Identify which cell holds the provided text, then report its [x, y] central coordinate. 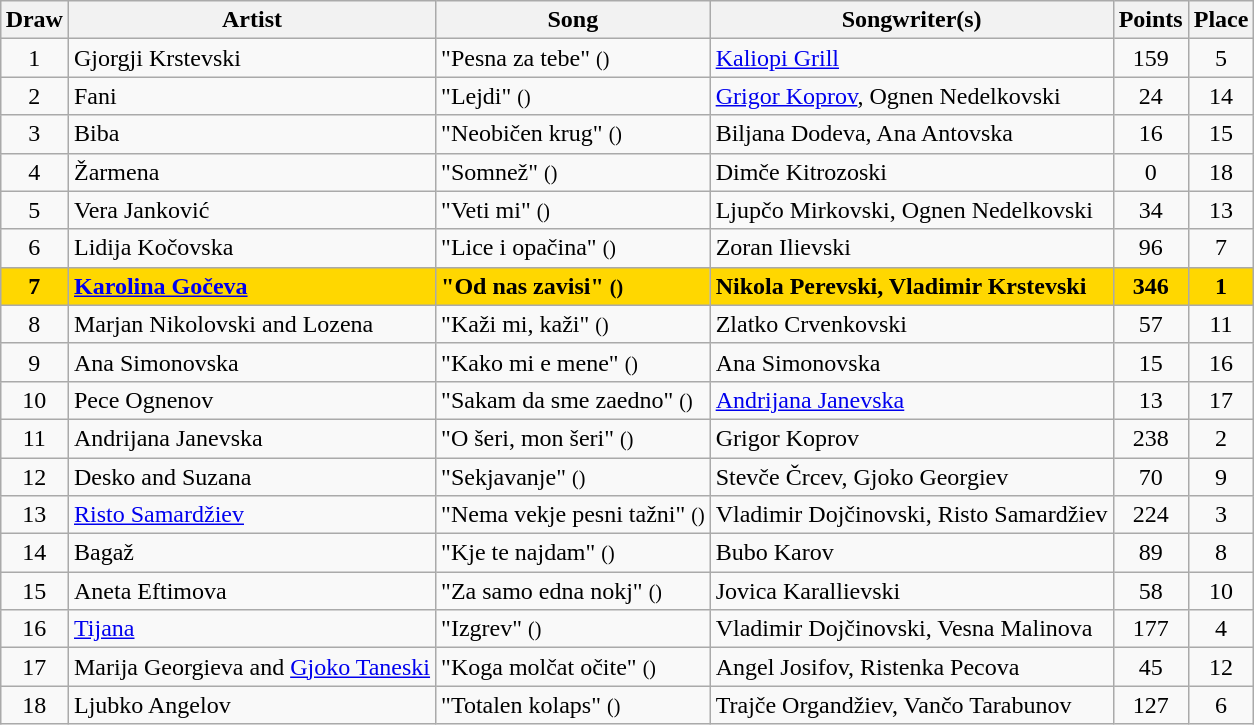
Jovica Karallievski [912, 591]
Zoran Ilievski [912, 248]
Lidija Kočovska [252, 248]
Ljupčo Mirkovski, Ognen Nedelkovski [912, 210]
"O šeri, mon šeri" () [574, 438]
"Od nas zavisi" () [574, 286]
Risto Samardžiev [252, 515]
Vladimir Dojčinovski, Risto Samardžiev [912, 515]
"Nema vekje pesni tažni" () [574, 515]
Trajče Organdžiev, Vančo Tarabunov [912, 705]
"Kaži mi, kaži" () [574, 324]
Song [574, 20]
Desko and Suzana [252, 477]
Ljubko Angelov [252, 705]
Žarmena [252, 172]
Dimče Kitrozoski [912, 172]
"Za samo edna nokj" () [574, 591]
Biba [252, 134]
Gjorgji Krstevski [252, 58]
"Pesna za tebe" () [574, 58]
"Sekjavanje" () [574, 477]
Angel Josifov, Ristenka Pecova [912, 667]
346 [1150, 286]
"Izgrev" () [574, 629]
Marjan Nikolovski and Lozena [252, 324]
Pece Ognenov [252, 400]
34 [1150, 210]
238 [1150, 438]
Bagaž [252, 553]
Draw [34, 20]
0 [1150, 172]
Tijana [252, 629]
Grigor Koprov [912, 438]
"Kako mi e mene" () [574, 362]
Grigor Koprov, Ognen Nedelkovski [912, 96]
Points [1150, 20]
177 [1150, 629]
Kaliopi Grill [912, 58]
Bubo Karov [912, 553]
Zlatko Crvenkovski [912, 324]
89 [1150, 553]
58 [1150, 591]
24 [1150, 96]
"Somnež" () [574, 172]
"Lice i opačina" () [574, 248]
"Veti mi" () [574, 210]
"Neobičen krug" () [574, 134]
"Sakam da sme zaedno" () [574, 400]
159 [1150, 58]
96 [1150, 248]
Biljana Dodeva, Ana Antovska [912, 134]
Vladimir Dojčinovski, Vesna Malinova [912, 629]
Place [1221, 20]
Stevče Črcev, Gjoko Georgiev [912, 477]
57 [1150, 324]
Karolina Gočeva [252, 286]
70 [1150, 477]
"Lejdi" () [574, 96]
224 [1150, 515]
Artist [252, 20]
"Totalen kolaps" () [574, 705]
Fani [252, 96]
Vera Janković [252, 210]
45 [1150, 667]
127 [1150, 705]
Marija Georgieva and Gjoko Taneski [252, 667]
"Kje te najdam" () [574, 553]
Songwriter(s) [912, 20]
Aneta Eftimova [252, 591]
Nikola Perevski, Vladimir Krstevski [912, 286]
"Koga molčat očite" () [574, 667]
